Determine the [x, y] coordinate at the center of the cell enclosing the given text.  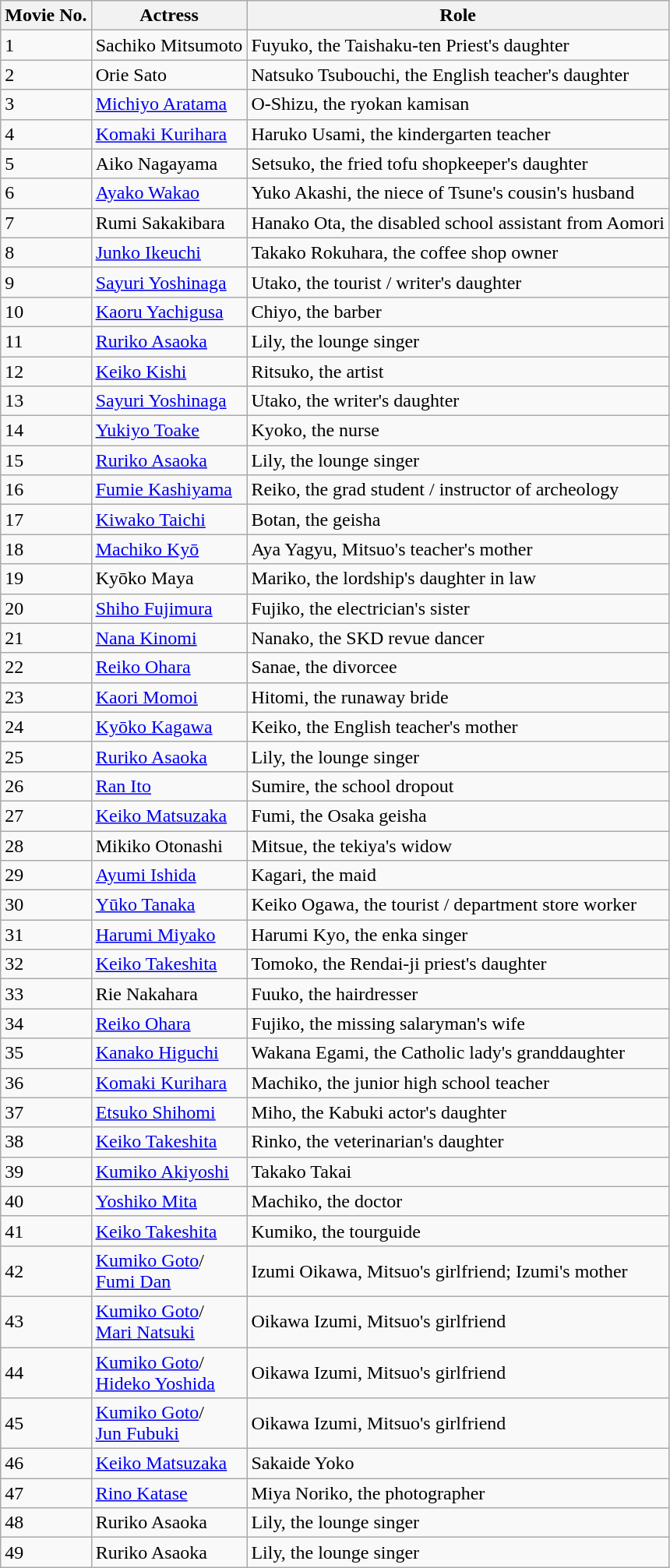
Sumire, the school dropout [458, 786]
Kiwako Taichi [169, 520]
3 [46, 104]
17 [46, 520]
Kumiko, the tourguide [458, 1231]
Sanae, the divorcee [458, 668]
Role [458, 16]
15 [46, 460]
36 [46, 1083]
2 [46, 75]
Rino Katase [169, 1493]
Machiko, the doctor [458, 1201]
10 [46, 312]
Kumiko Goto/Jun Fubuki [169, 1424]
20 [46, 608]
43 [46, 1321]
27 [46, 816]
22 [46, 668]
Takako Takai [458, 1172]
Rie Nakahara [169, 994]
Hitomi, the runaway bride [458, 697]
6 [46, 193]
Hanako Ota, the disabled school assistant from Aomori [458, 223]
16 [46, 490]
Keiko Ogawa, the tourist / department store worker [458, 905]
28 [46, 845]
24 [46, 727]
29 [46, 876]
Miho, the Kabuki actor's daughter [458, 1112]
Keiko Kishi [169, 372]
Setsuko, the fried tofu shopkeeper's daughter [458, 164]
Mitsue, the tekiya's widow [458, 845]
39 [46, 1172]
45 [46, 1424]
Takako Rokuhara, the coffee shop owner [458, 252]
46 [46, 1464]
Harumi Kyo, the enka singer [458, 935]
Chiyo, the barber [458, 312]
Miya Noriko, the photographer [458, 1493]
19 [46, 579]
Sachiko Mitsumoto [169, 45]
11 [46, 341]
34 [46, 1024]
7 [46, 223]
14 [46, 431]
31 [46, 935]
Tomoko, the Rendai-ji priest's daughter [458, 964]
26 [46, 786]
Kaoru Yachigusa [169, 312]
Etsuko Shihomi [169, 1112]
Ritsuko, the artist [458, 372]
Fumi, the Osaka geisha [458, 816]
Mariko, the lordship's daughter in law [458, 579]
Orie Sato [169, 75]
12 [46, 372]
1 [46, 45]
Fumie Kashiyama [169, 490]
Actress [169, 16]
47 [46, 1493]
Natsuko Tsubouchi, the English teacher's daughter [458, 75]
42 [46, 1271]
30 [46, 905]
18 [46, 549]
Ayumi Ishida [169, 876]
Kumiko Akiyoshi [169, 1172]
Yūko Tanaka [169, 905]
40 [46, 1201]
Fujiko, the missing salaryman's wife [458, 1024]
Kyōko Kagawa [169, 727]
Aiko Nagayama [169, 164]
Ayako Wakao [169, 193]
Reiko, the grad student / instructor of archeology [458, 490]
25 [46, 756]
Kagari, the maid [458, 876]
Kumiko Goto/Mari Natsuki [169, 1321]
Sakaide Yoko [458, 1464]
8 [46, 252]
Shiho Fujimura [169, 608]
Rumi Sakakibara [169, 223]
Fuuko, the hairdresser [458, 994]
9 [46, 282]
21 [46, 638]
Junko Ikeuchi [169, 252]
Movie No. [46, 16]
48 [46, 1523]
Ran Ito [169, 786]
38 [46, 1142]
O-Shizu, the ryokan kamisan [458, 104]
Kaori Momoi [169, 697]
Fujiko, the electrician's sister [458, 608]
33 [46, 994]
Nana Kinomi [169, 638]
32 [46, 964]
Rinko, the veterinarian's daughter [458, 1142]
13 [46, 401]
49 [46, 1552]
4 [46, 134]
Nanako, the SKD revue dancer [458, 638]
Utako, the writer's daughter [458, 401]
Mikiko Otonashi [169, 845]
5 [46, 164]
Utako, the tourist / writer's daughter [458, 282]
37 [46, 1112]
44 [46, 1372]
Kumiko Goto/Hideko Yoshida [169, 1372]
35 [46, 1053]
Michiyo Aratama [169, 104]
Machiko Kyō [169, 549]
Izumi Oikawa, Mitsuo's girlfriend; Izumi's mother [458, 1271]
Yuko Akashi, the niece of Tsune's cousin's husband [458, 193]
Yukiyo Toake [169, 431]
23 [46, 697]
Aya Yagyu, Mitsuo's teacher's mother [458, 549]
Haruko Usami, the kindergarten teacher [458, 134]
Kumiko Goto/Fumi Dan [169, 1271]
Kanako Higuchi [169, 1053]
41 [46, 1231]
Wakana Egami, the Catholic lady's granddaughter [458, 1053]
Harumi Miyako [169, 935]
Yoshiko Mita [169, 1201]
Botan, the geisha [458, 520]
Kyoko, the nurse [458, 431]
Machiko, the junior high school teacher [458, 1083]
Fuyuko, the Taishaku-ten Priest's daughter [458, 45]
Kyōko Maya [169, 579]
Keiko, the English teacher's mother [458, 727]
